Detect which cell encompasses the target text, then output its (x, y) center coordinate. 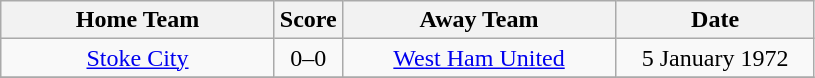
Away Team (479, 20)
Date (716, 20)
5 January 1972 (716, 58)
0–0 (308, 58)
Score (308, 20)
Home Team (138, 20)
West Ham United (479, 58)
Stoke City (138, 58)
